Scan for the cell matching the given text and deliver its (X, Y) coordinate at center. 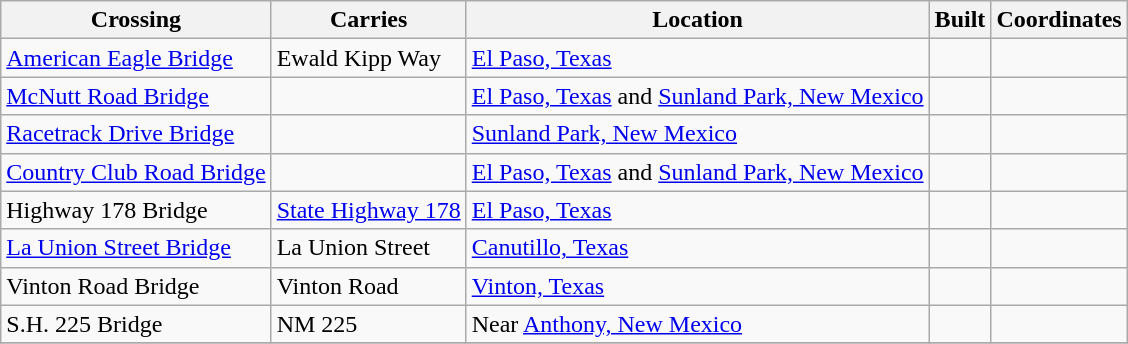
Coordinates (1059, 20)
Crossing (136, 20)
Highway 178 Bridge (136, 210)
Canutillo, Texas (698, 248)
State Highway 178 (368, 210)
McNutt Road Bridge (136, 96)
Sunland Park, New Mexico (698, 134)
Vinton Road (368, 286)
Carries (368, 20)
Built (960, 20)
Near Anthony, New Mexico (698, 324)
Country Club Road Bridge (136, 172)
S.H. 225 Bridge (136, 324)
Vinton Road Bridge (136, 286)
La Union Street (368, 248)
American Eagle Bridge (136, 58)
Vinton, Texas (698, 286)
Ewald Kipp Way (368, 58)
NM 225 (368, 324)
Racetrack Drive Bridge (136, 134)
La Union Street Bridge (136, 248)
Location (698, 20)
